Return the (X, Y) coordinate for the center point of the cell that contains the specified text.  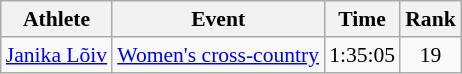
19 (430, 55)
Janika Lõiv (56, 55)
1:35:05 (362, 55)
Rank (430, 19)
Event (218, 19)
Women's cross-country (218, 55)
Athlete (56, 19)
Time (362, 19)
